Search for the cell housing the specified text and yield its (X, Y) center coordinate. 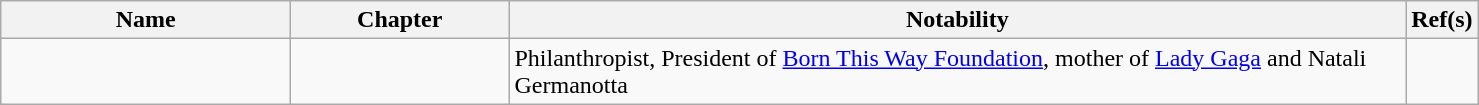
Name (146, 20)
Notability (958, 20)
Philanthropist, President of Born This Way Foundation, mother of Lady Gaga and Natali Germanotta (958, 72)
Chapter (400, 20)
Ref(s) (1442, 20)
